Scan for the cell matching the given text and deliver its [X, Y] coordinate at center. 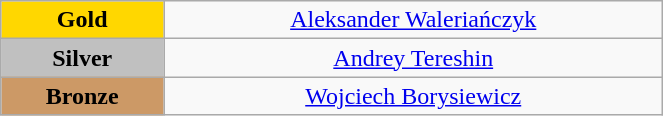
Aleksander Waleriańczyk [414, 20]
Wojciech Borysiewicz [414, 96]
Silver [82, 58]
Gold [82, 20]
Bronze [82, 96]
Andrey Tereshin [414, 58]
